Return the (X, Y) coordinate for the center point of the cell that contains the specified text.  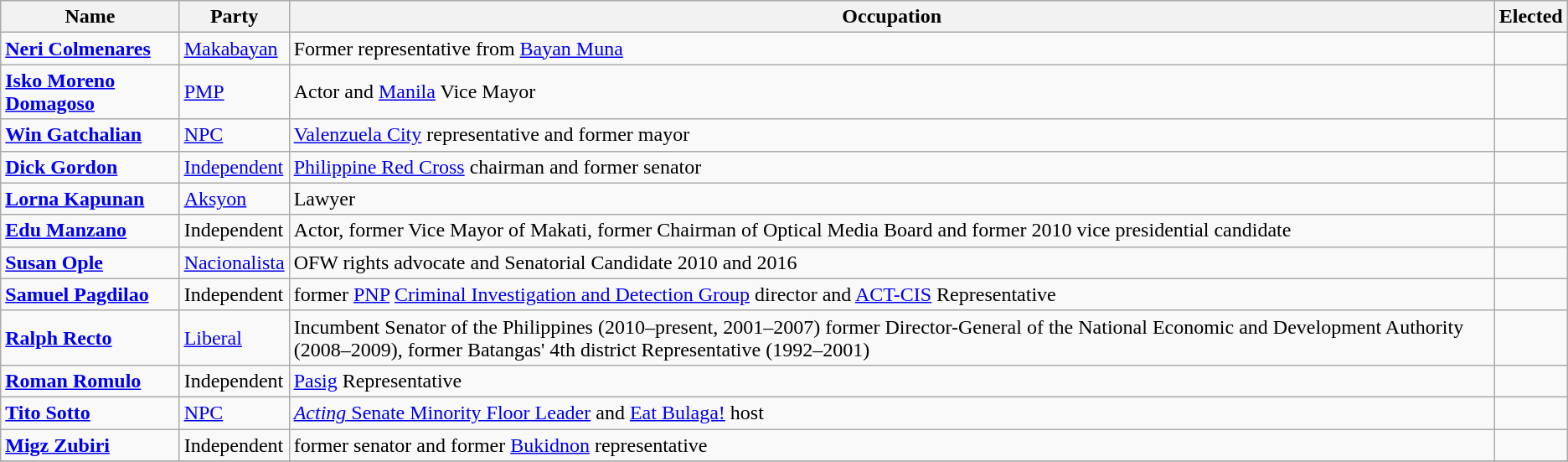
Actor, former Vice Mayor of Makati, former Chairman of Optical Media Board and former 2010 vice presidential candidate (891, 231)
Party (235, 17)
Pasig Representative (891, 381)
Liberal (235, 337)
Neri Colmenares (90, 49)
Elected (1531, 17)
Valenzuela City representative and former mayor (891, 135)
Lorna Kapunan (90, 199)
Nacionalista (235, 262)
Makabayan (235, 49)
Former representative from Bayan Muna (891, 49)
former senator and former Bukidnon representative (891, 445)
Acting Senate Minority Floor Leader and Eat Bulaga! host (891, 413)
Tito Sotto (90, 413)
former PNP Criminal Investigation and Detection Group director and ACT-CIS Representative (891, 294)
Win Gatchalian (90, 135)
Migz Zubiri (90, 445)
Lawyer (891, 199)
Name (90, 17)
Aksyon (235, 199)
Samuel Pagdilao (90, 294)
PMP (235, 92)
Occupation (891, 17)
Isko Moreno Domagoso (90, 92)
Ralph Recto (90, 337)
Edu Manzano (90, 231)
Actor and Manila Vice Mayor (891, 92)
Susan Ople (90, 262)
Philippine Red Cross chairman and former senator (891, 167)
Roman Romulo (90, 381)
OFW rights advocate and Senatorial Candidate 2010 and 2016 (891, 262)
Dick Gordon (90, 167)
